Determine the (X, Y) coordinate at the center of the cell enclosing the given text.  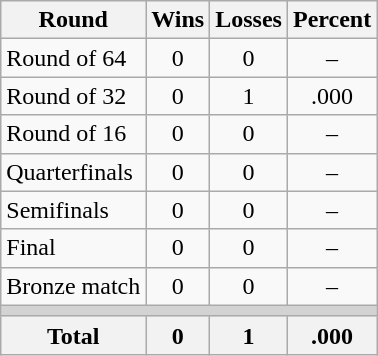
Quarterfinals (74, 172)
Round of 32 (74, 96)
Losses (249, 20)
Round (74, 20)
Final (74, 248)
Round of 16 (74, 134)
Percent (332, 20)
Bronze match (74, 286)
Semifinals (74, 210)
Round of 64 (74, 58)
Total (74, 335)
Wins (178, 20)
